Determine the [X, Y] coordinate at the center of the cell enclosing the given text.  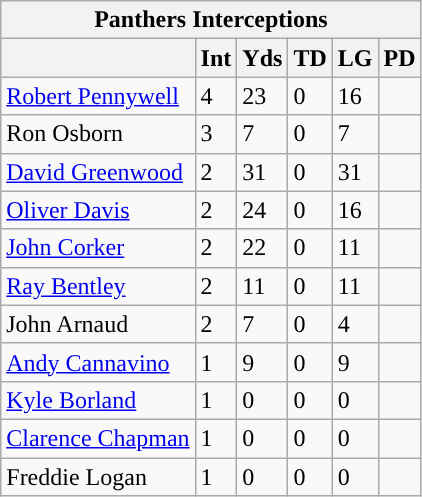
Panthers Interceptions [211, 20]
John Corker [98, 248]
Freddie Logan [98, 477]
Yds [262, 58]
LG [355, 58]
Int [216, 58]
24 [262, 210]
23 [262, 96]
Robert Pennywell [98, 96]
TD [310, 58]
Clarence Chapman [98, 438]
Ron Osborn [98, 134]
David Greenwood [98, 172]
Ray Bentley [98, 286]
22 [262, 248]
Andy Cannavino [98, 362]
Oliver Davis [98, 210]
PD [400, 58]
John Arnaud [98, 324]
Kyle Borland [98, 400]
3 [216, 134]
